Search for the cell housing the specified text and yield its [x, y] center coordinate. 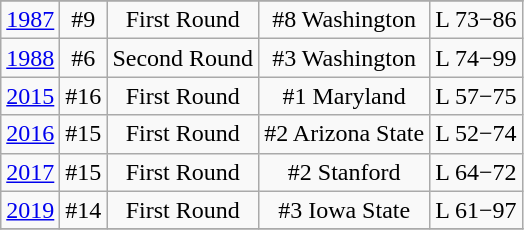
#2 Stanford [344, 172]
#3 Iowa State [344, 210]
L 57−75 [476, 96]
L 64−72 [476, 172]
Second Round [183, 58]
2016 [30, 134]
1987 [30, 20]
#6 [84, 58]
1988 [30, 58]
L 74−99 [476, 58]
#2 Arizona State [344, 134]
2019 [30, 210]
#3 Washington [344, 58]
2017 [30, 172]
L 52−74 [476, 134]
#8 Washington [344, 20]
2015 [30, 96]
#14 [84, 210]
#16 [84, 96]
#9 [84, 20]
L 61−97 [476, 210]
L 73−86 [476, 20]
#1 Maryland [344, 96]
